For the text-containing cell, return its midpoint in [X, Y] coordinate format. 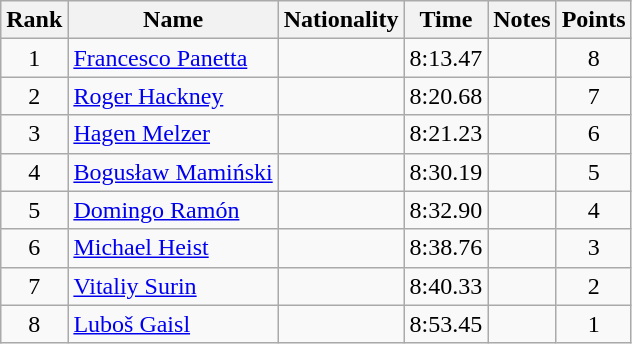
8:53.45 [446, 324]
8:32.90 [446, 210]
8:40.33 [446, 286]
8:30.19 [446, 172]
Roger Hackney [173, 96]
Hagen Melzer [173, 134]
Vitaliy Surin [173, 286]
8:21.23 [446, 134]
Rank [34, 20]
Notes [522, 20]
Time [446, 20]
Nationality [341, 20]
Bogusław Mamiński [173, 172]
8:13.47 [446, 58]
Luboš Gaisl [173, 324]
Name [173, 20]
8:20.68 [446, 96]
8:38.76 [446, 248]
Points [594, 20]
Domingo Ramón [173, 210]
Francesco Panetta [173, 58]
Michael Heist [173, 248]
